Return (x, y) of the center of cell containing provided text 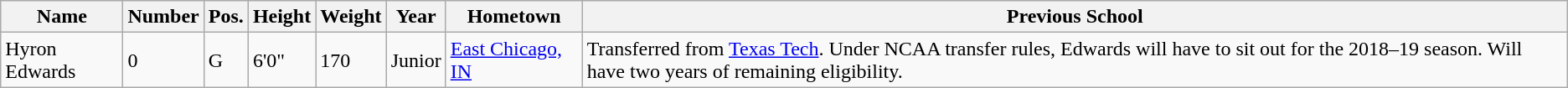
Year (415, 17)
G (226, 60)
Junior (415, 60)
Pos. (226, 17)
Number (163, 17)
East Chicago, IN (514, 60)
Height (281, 17)
Name (62, 17)
Hometown (514, 17)
Weight (351, 17)
170 (351, 60)
0 (163, 60)
Previous School (1075, 17)
Hyron Edwards (62, 60)
6'0" (281, 60)
